Determine the [x, y] coordinate at the center of the cell enclosing the given text.  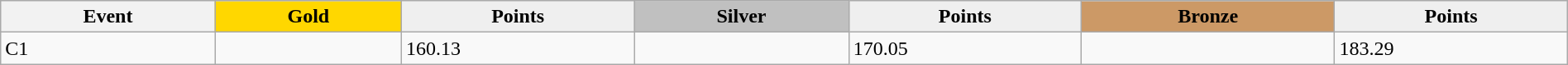
Silver [741, 17]
170.05 [964, 48]
Bronze [1207, 17]
160.13 [518, 48]
Event [108, 17]
Gold [308, 17]
183.29 [1451, 48]
C1 [108, 48]
